Capture the cell that displays the provided text and extract its [x, y] central coordinate. 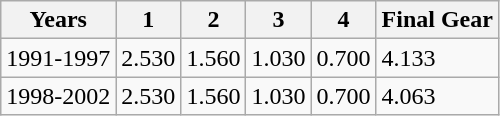
4 [344, 20]
2 [214, 20]
1998-2002 [58, 96]
1 [148, 20]
1991-1997 [58, 58]
Years [58, 20]
Final Gear [437, 20]
4.063 [437, 96]
4.133 [437, 58]
3 [278, 20]
